Return the [x, y] coordinate for the center point of the cell that contains the specified text.  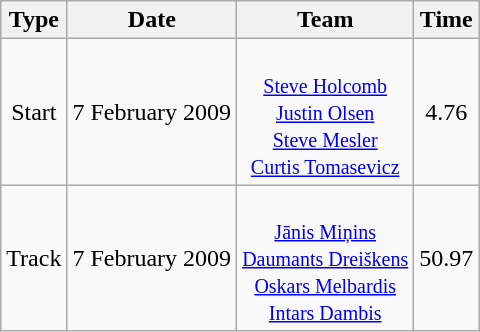
Track [34, 258]
4.76 [446, 112]
Type [34, 20]
Steve Holcomb Justin OlsenSteve Mesler Curtis Tomasevicz [326, 112]
Date [152, 20]
Start [34, 112]
Time [446, 20]
Jānis Miņins Daumants DreiškensOskars Melbardis Intars Dambis [326, 258]
50.97 [446, 258]
Team [326, 20]
